Find where the given text appears and provide that cell's center as (x, y) coordinate. 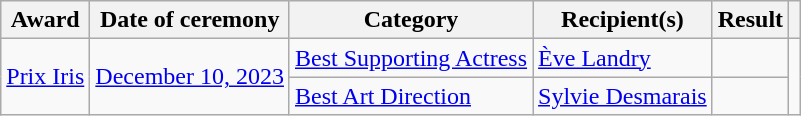
December 10, 2023 (190, 77)
Recipient(s) (623, 20)
Ève Landry (623, 58)
Best Art Direction (410, 96)
Sylvie Desmarais (623, 96)
Prix Iris (46, 77)
Award (46, 20)
Best Supporting Actress (410, 58)
Category (410, 20)
Date of ceremony (190, 20)
Result (750, 20)
